Capture the cell that displays the provided text and extract its (X, Y) central coordinate. 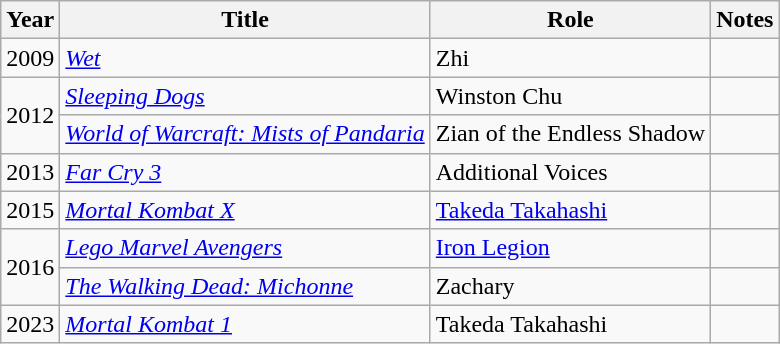
World of Warcraft: Mists of Pandaria (245, 134)
Sleeping Dogs (245, 96)
Additional Voices (570, 172)
Mortal Kombat 1 (245, 324)
2009 (30, 58)
Zian of the Endless Shadow (570, 134)
Role (570, 20)
Iron Legion (570, 248)
2016 (30, 267)
2015 (30, 210)
2013 (30, 172)
The Walking Dead: Michonne (245, 286)
Mortal Kombat X (245, 210)
Lego Marvel Avengers (245, 248)
Wet (245, 58)
Year (30, 20)
Zhi (570, 58)
Notes (745, 20)
2023 (30, 324)
Winston Chu (570, 96)
Title (245, 20)
Far Cry 3 (245, 172)
Zachary (570, 286)
2012 (30, 115)
